Determine the (X, Y) coordinate at the center of the cell enclosing the given text.  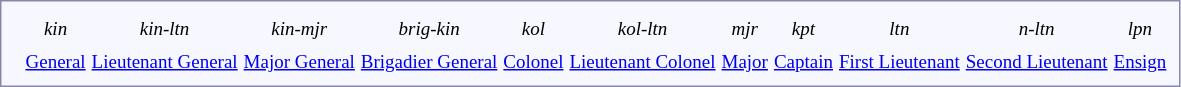
Major (744, 60)
kin-mjr (299, 27)
Second Lieutenant (1036, 60)
Lieutenant General (164, 60)
kol-ltn (642, 27)
Ensign (1140, 60)
n-ltn (1036, 27)
Major General (299, 60)
First Lieutenant (899, 60)
kin-ltn (164, 27)
kpt (803, 27)
Colonel (534, 60)
ltn (899, 27)
Brigadier General (429, 60)
General (56, 60)
Lieutenant Colonel (642, 60)
kin (56, 27)
brig-kin (429, 27)
Captain (803, 60)
kol (534, 27)
mjr (744, 27)
lpn (1140, 27)
